Output the (X, Y) coordinate of the center of the cell containing the given text.  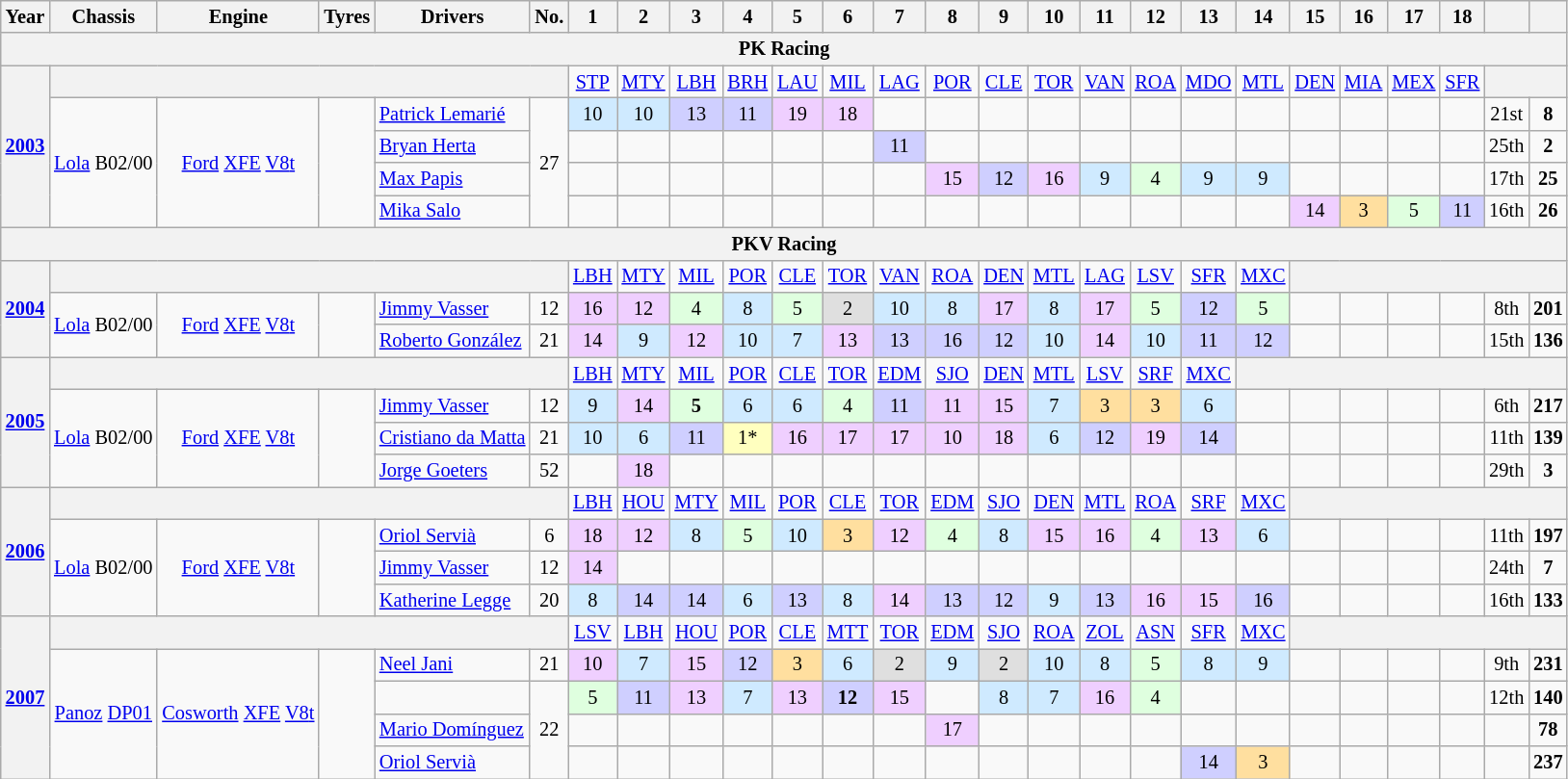
Cosworth XFE V8t (238, 713)
Bryan Herta (453, 146)
2006 (25, 551)
22 (549, 730)
140 (1548, 697)
25th (1506, 146)
27 (549, 162)
Mario Domínguez (453, 730)
Max Papis (453, 179)
Panoz DP01 (103, 713)
STP (592, 82)
Neel Jani (453, 664)
Chassis (103, 16)
197 (1548, 535)
20 (549, 600)
MTT (848, 633)
9th (1506, 664)
ASN (1156, 633)
ZOL (1106, 633)
BRH (747, 82)
139 (1548, 438)
21st (1506, 114)
136 (1548, 341)
Tyres (347, 16)
Katherine Legge (453, 600)
Roberto González (453, 341)
LAU (797, 82)
15th (1506, 341)
8th (1506, 308)
12th (1506, 697)
Patrick Lemarié (453, 114)
PKV Racing (784, 244)
17th (1506, 179)
2007 (25, 697)
24th (1506, 567)
237 (1548, 762)
52 (549, 471)
Jorge Goeters (453, 471)
217 (1548, 405)
2004 (25, 308)
MEX (1414, 82)
2005 (25, 422)
133 (1548, 600)
1 (592, 16)
MDO (1208, 82)
26 (1548, 211)
2003 (25, 146)
No. (549, 16)
25 (1548, 179)
Cristiano da Matta (453, 438)
201 (1548, 308)
6th (1506, 405)
Engine (238, 16)
PK Racing (784, 49)
78 (1548, 730)
MIA (1364, 82)
Year (25, 16)
Mika Salo (453, 211)
Drivers (453, 16)
1* (747, 438)
231 (1548, 664)
29th (1506, 471)
